Find where the given text appears and provide that cell's center as (x, y) coordinate. 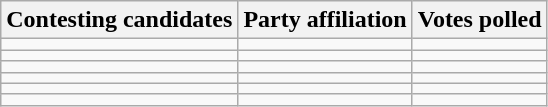
Contesting candidates (120, 20)
Votes polled (480, 20)
Party affiliation (325, 20)
